Extract the [X, Y] coordinate from the center of the cell holding the provided text.  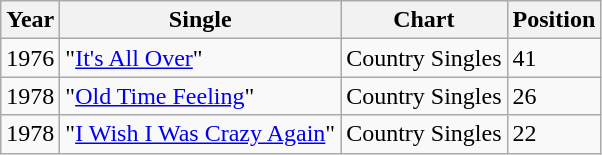
Position [554, 20]
"It's All Over" [200, 58]
41 [554, 58]
1976 [30, 58]
Year [30, 20]
"I Wish I Was Crazy Again" [200, 134]
26 [554, 96]
22 [554, 134]
Chart [424, 20]
"Old Time Feeling" [200, 96]
Single [200, 20]
